Provide the [x, y] coordinate of the cell's center where the given text is located.  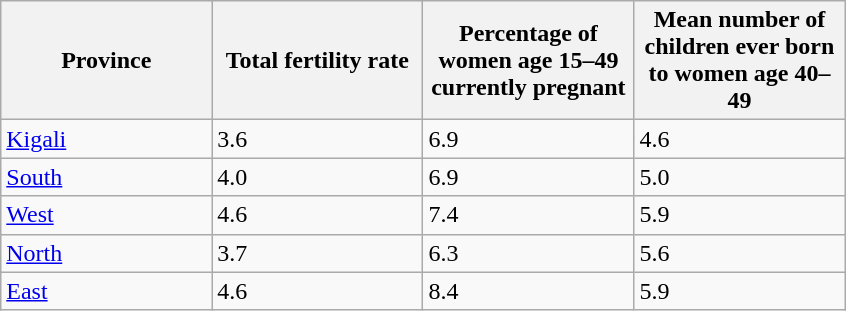
4.0 [318, 177]
3.7 [318, 253]
5.6 [740, 253]
Total fertility rate [318, 60]
5.0 [740, 177]
West [106, 215]
6.3 [528, 253]
7.4 [528, 215]
3.6 [318, 139]
8.4 [528, 291]
Percentage of women age 15–49 currently pregnant [528, 60]
Kigali [106, 139]
South [106, 177]
Province [106, 60]
North [106, 253]
East [106, 291]
Mean number of children ever born to women age 40–49 [740, 60]
